Output the (x, y) coordinate of the center of the cell containing the given text.  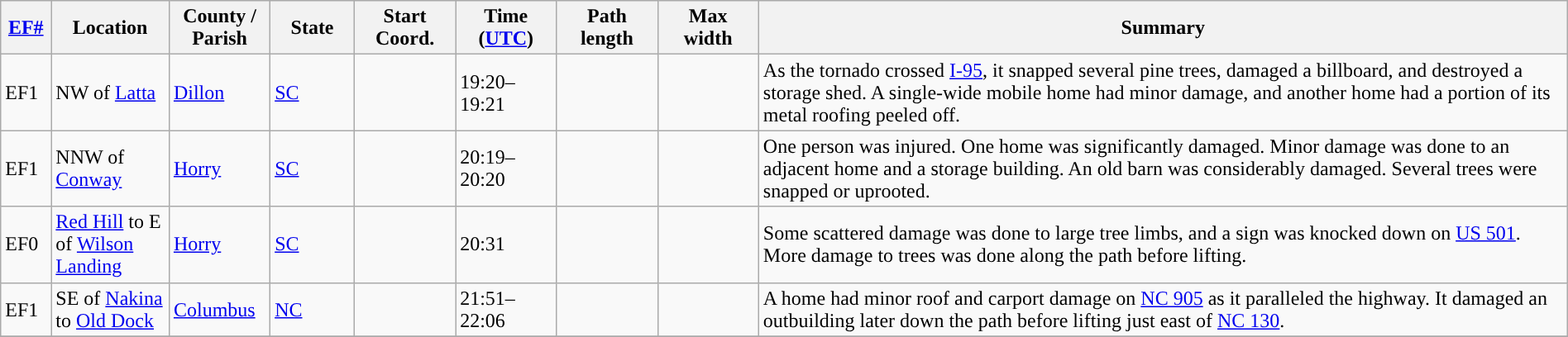
Start Coord. (404, 28)
Red Hill to E of Wilson Landing (111, 244)
Columbus (219, 309)
EF# (26, 28)
20:19–20:20 (506, 168)
Location (111, 28)
Summary (1163, 28)
20:31 (506, 244)
NNW of Conway (111, 168)
County / Parish (219, 28)
19:20–19:21 (506, 93)
NC (313, 309)
NW of Latta (111, 93)
Dillon (219, 93)
SE of Nakina to Old Dock (111, 309)
State (313, 28)
EF0 (26, 244)
Path length (607, 28)
Max width (708, 28)
Time (UTC) (506, 28)
21:51–22:06 (506, 309)
